Locate the cell with the specified text and output its [x, y] center coordinate. 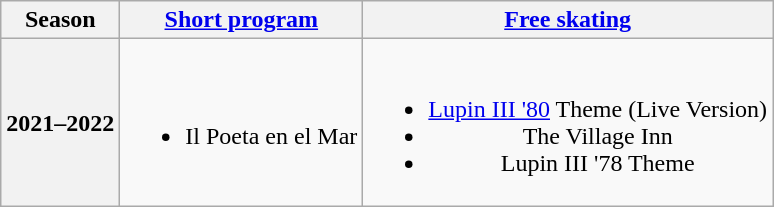
2021–2022 [60, 122]
Il Poeta en el Mar [242, 122]
Free skating [568, 20]
Short program [242, 20]
Lupin III '80 Theme (Live Version)The Village Inn Lupin III '78 Theme [568, 122]
Season [60, 20]
